Find where the given text appears and provide that cell's center as [X, Y] coordinate. 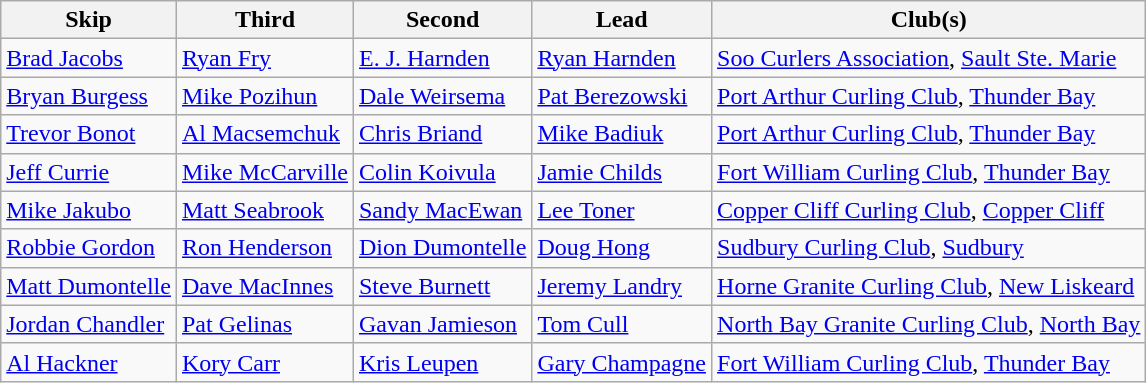
Horne Granite Curling Club, New Liskeard [929, 286]
Ryan Harnden [622, 58]
Mike McCarville [264, 172]
Gavan Jamieson [442, 324]
Copper Cliff Curling Club, Copper Cliff [929, 210]
Robbie Gordon [89, 248]
Trevor Bonot [89, 134]
Bryan Burgess [89, 96]
Soo Curlers Association, Sault Ste. Marie [929, 58]
Matt Seabrook [264, 210]
Kris Leupen [442, 362]
Ryan Fry [264, 58]
Gary Champagne [622, 362]
Pat Berezowski [622, 96]
Jeff Currie [89, 172]
Kory Carr [264, 362]
Mike Badiuk [622, 134]
Colin Koivula [442, 172]
Ron Henderson [264, 248]
Skip [89, 20]
Matt Dumontelle [89, 286]
E. J. Harnden [442, 58]
Lee Toner [622, 210]
Lead [622, 20]
Club(s) [929, 20]
Tom Cull [622, 324]
Steve Burnett [442, 286]
Doug Hong [622, 248]
Brad Jacobs [89, 58]
North Bay Granite Curling Club, North Bay [929, 324]
Mike Jakubo [89, 210]
Jamie Childs [622, 172]
Second [442, 20]
Mike Pozihun [264, 96]
Dion Dumontelle [442, 248]
Al Macsemchuk [264, 134]
Jordan Chandler [89, 324]
Sandy MacEwan [442, 210]
Dale Weirsema [442, 96]
Pat Gelinas [264, 324]
Dave MacInnes [264, 286]
Sudbury Curling Club, Sudbury [929, 248]
Al Hackner [89, 362]
Jeremy Landry [622, 286]
Chris Briand [442, 134]
Third [264, 20]
